Find where the given text appears and provide that cell's center as [x, y] coordinate. 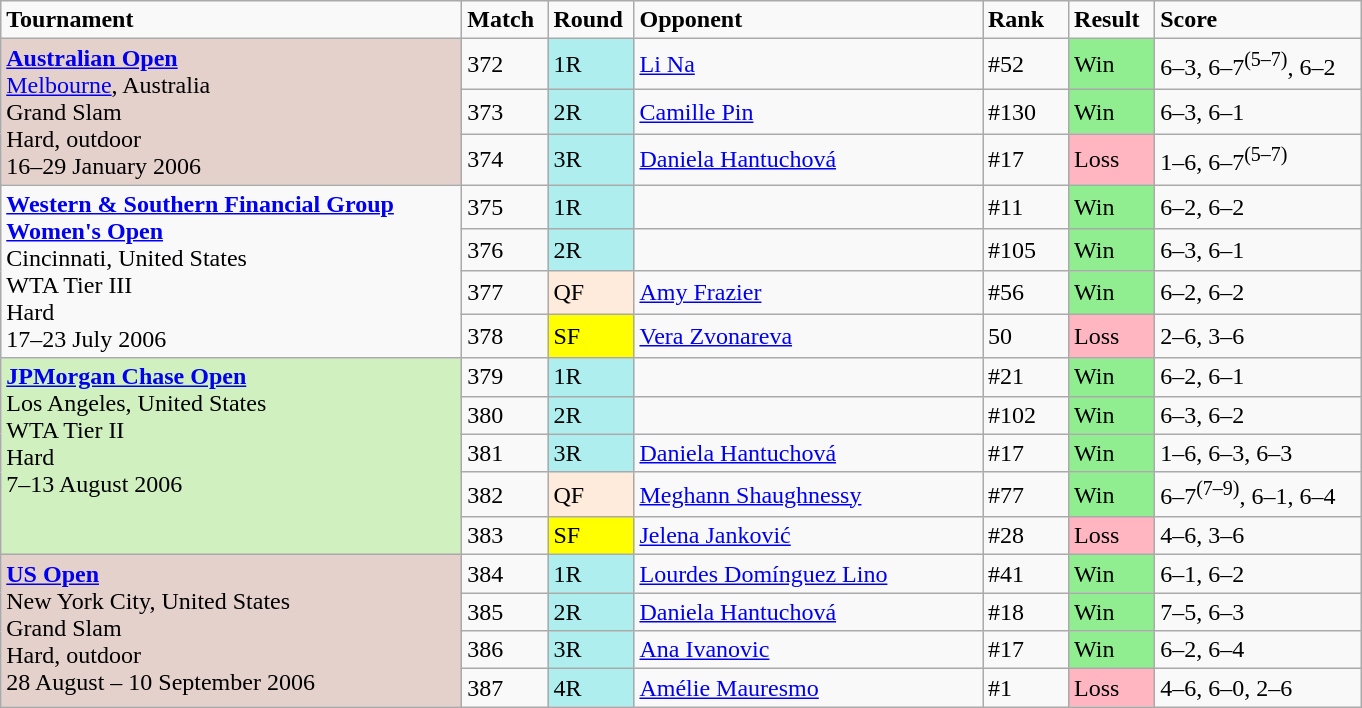
6–3, 6–7(5–7), 6–2 [1258, 64]
382 [505, 494]
376 [505, 250]
4–6, 3–6 [1258, 536]
Vera Zvonareva [808, 336]
US Open New York City, United States Grand Slam Hard, outdoor 28 August – 10 September 2006 [232, 631]
377 [505, 292]
4–6, 6–0, 2–6 [1258, 688]
Li Na [808, 64]
385 [505, 612]
6–1, 6–2 [1258, 574]
Tournament [232, 20]
Camille Pin [808, 112]
#102 [1025, 415]
Western & Southern Financial Group Women's Open Cincinnati, United States WTA Tier III Hard 17–23 July 2006 [232, 272]
372 [505, 64]
1–6, 6–7(5–7) [1258, 160]
384 [505, 574]
#18 [1025, 612]
Round [591, 20]
Score [1258, 20]
Meghann Shaughnessy [808, 494]
#28 [1025, 536]
387 [505, 688]
7–5, 6–3 [1258, 612]
Amélie Mauresmo [808, 688]
381 [505, 453]
4R [591, 688]
Amy Frazier [808, 292]
JPMorgan Chase Open Los Angeles, United States WTA Tier II Hard 7–13 August 2006 [232, 456]
#56 [1025, 292]
6–3, 6–2 [1258, 415]
#105 [1025, 250]
#41 [1025, 574]
Opponent [808, 20]
#52 [1025, 64]
#21 [1025, 377]
1–6, 6–3, 6–3 [1258, 453]
#77 [1025, 494]
375 [505, 206]
#1 [1025, 688]
Result [1112, 20]
2–6, 3–6 [1258, 336]
Lourdes Domínguez Lino [808, 574]
6–2, 6–1 [1258, 377]
6–7(7–9), 6–1, 6–4 [1258, 494]
Australian Open Melbourne, AustraliaGrand SlamHard, outdoor16–29 January 2006 [232, 112]
Ana Ivanovic [808, 650]
Jelena Janković [808, 536]
374 [505, 160]
#11 [1025, 206]
6–2, 6–4 [1258, 650]
386 [505, 650]
50 [1025, 336]
379 [505, 377]
380 [505, 415]
Match [505, 20]
Rank [1025, 20]
378 [505, 336]
383 [505, 536]
#130 [1025, 112]
373 [505, 112]
